From the cell containing the given text, extract its center point as [x, y] coordinate. 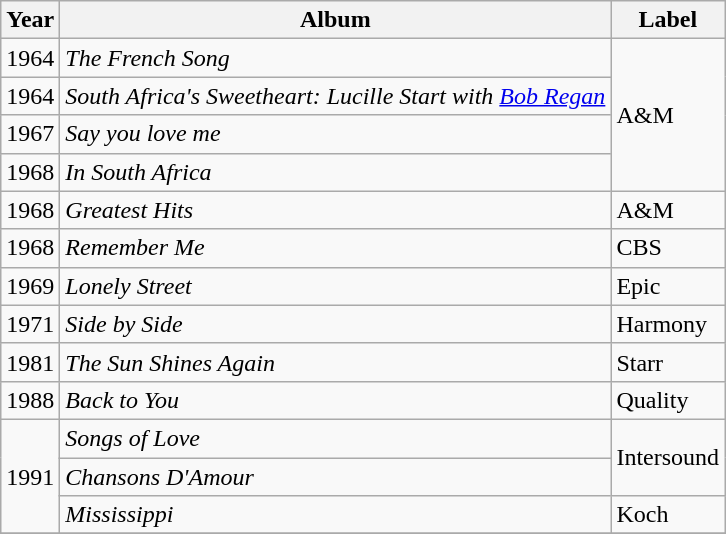
Quality [668, 400]
Lonely Street [336, 286]
Label [668, 20]
Epic [668, 286]
Year [30, 20]
1988 [30, 400]
Remember Me [336, 248]
South Africa's Sweetheart: Lucille Start with Bob Regan [336, 96]
Harmony [668, 324]
1981 [30, 362]
1969 [30, 286]
The Sun Shines Again [336, 362]
Say you love me [336, 134]
Album [336, 20]
CBS [668, 248]
Starr [668, 362]
1967 [30, 134]
Koch [668, 515]
Intersound [668, 457]
1971 [30, 324]
Mississippi [336, 515]
In South Africa [336, 172]
The French Song [336, 58]
Side by Side [336, 324]
1991 [30, 476]
Greatest Hits [336, 210]
Chansons D'Amour [336, 477]
Songs of Love [336, 438]
Back to You [336, 400]
